Determine the [x, y] coordinate at the center of the cell enclosing the given text.  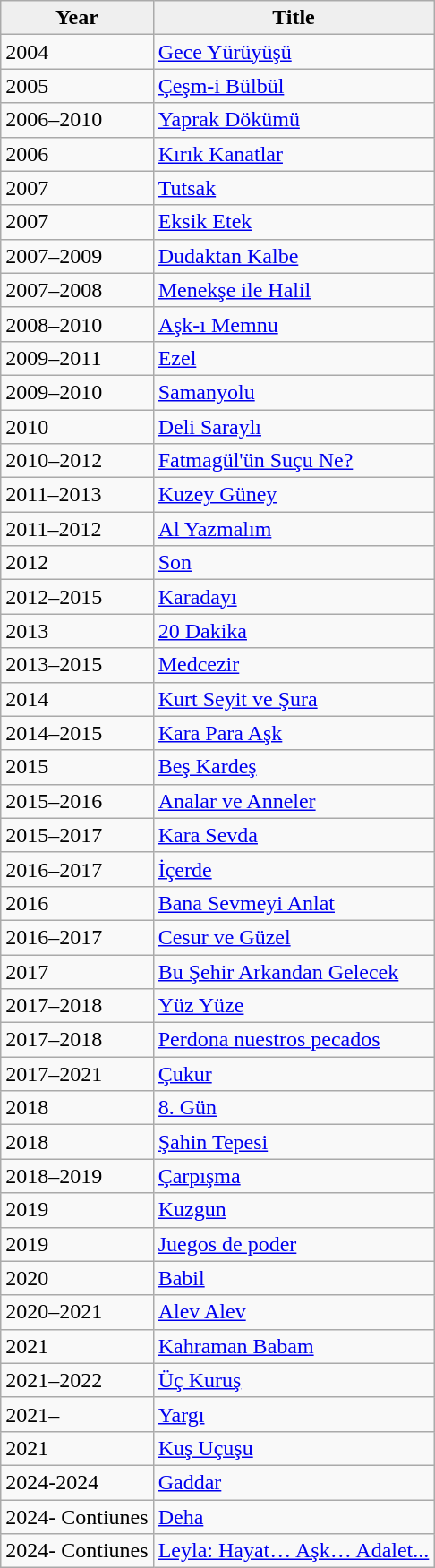
Al Yazmalım [294, 529]
Kuzgun [294, 1210]
20 Dakika [294, 631]
2011–2012 [77, 529]
2018–2019 [77, 1176]
Bana Sevmeyi Anlat [294, 903]
Analar ve Anneler [294, 801]
Kara Sevda [294, 835]
Kurt Seyit ve Şura [294, 699]
Gece Yürüyüşü [294, 52]
Menekşe ile Halil [294, 290]
Fatmagül'ün Suçu Ne? [294, 461]
2004 [77, 52]
Şahin Tepesi [294, 1142]
2017–2021 [77, 1074]
Çukur [294, 1074]
Dudaktan Kalbe [294, 256]
Aşk-ı Memnu [294, 324]
Yaprak Dökümü [294, 120]
Title [294, 18]
2016 [77, 903]
Çarpışma [294, 1176]
2010–2012 [77, 461]
2015–2017 [77, 835]
Bu Şehir Arkandan Gelecek [294, 971]
2005 [77, 86]
Kırık Kanatlar [294, 154]
2012 [77, 563]
Kuzey Güney [294, 495]
2014–2015 [77, 733]
2015–2016 [77, 801]
Deli Saraylı [294, 427]
Yargı [294, 1414]
2009–2010 [77, 392]
2024-2024 [77, 1482]
Juegos de poder [294, 1244]
Kuş Uçuşu [294, 1448]
Tutsak [294, 188]
2008–2010 [77, 324]
Ezel [294, 358]
Cesur ve Güzel [294, 937]
2020 [77, 1278]
2017 [77, 971]
Eksik Etek [294, 222]
2014 [77, 699]
Samanyolu [294, 392]
2009–2011 [77, 358]
Babil [294, 1278]
2011–2013 [77, 495]
2021– [77, 1414]
Year [77, 18]
İçerde [294, 869]
2007–2008 [77, 290]
8. Gün [294, 1108]
2012–2015 [77, 597]
Karadayı [294, 597]
Yüz Yüze [294, 1006]
Leyla: Hayat… Aşk… Adalet... [294, 1551]
Kahraman Babam [294, 1346]
2015 [77, 767]
2020–2021 [77, 1312]
Perdona nuestros pecados [294, 1040]
Beş Kardeş [294, 767]
Çeşm-i Bülbül [294, 86]
2021–2022 [77, 1380]
2013–2015 [77, 665]
2006 [77, 154]
Gaddar [294, 1482]
Deha [294, 1517]
Kara Para Aşk [294, 733]
Alev Alev [294, 1312]
2013 [77, 631]
2006–2010 [77, 120]
2007–2009 [77, 256]
Üç Kuruş [294, 1380]
2010 [77, 427]
Son [294, 563]
Medcezir [294, 665]
